Detect which cell encompasses the target text, then output its [X, Y] center coordinate. 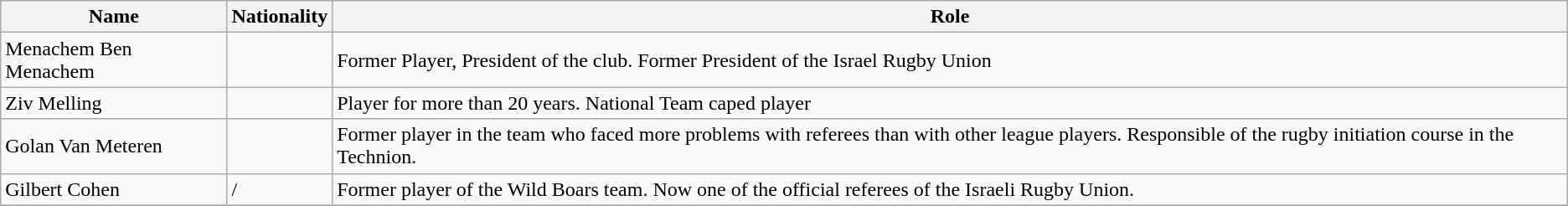
Nationality [280, 17]
Menachem Ben Menachem [114, 60]
Gilbert Cohen [114, 189]
/ [280, 189]
Player for more than 20 years. National Team caped player [950, 103]
Ziv Melling [114, 103]
Former Player, President of the club. Former President of the Israel Rugby Union [950, 60]
Name [114, 17]
Role [950, 17]
Former player of the Wild Boars team. Now one of the official referees of the Israeli Rugby Union. [950, 189]
Golan Van Meteren [114, 146]
